Pinpoint the cell where the given text exists, returning its [x, y] midpoint coordinate. 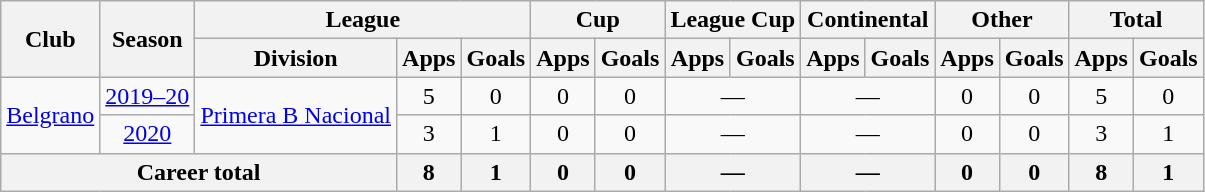
League Cup [733, 20]
Other [1002, 20]
Club [50, 39]
Total [1136, 20]
2020 [148, 134]
Primera B Nacional [296, 115]
Career total [199, 172]
Belgrano [50, 115]
League [363, 20]
Continental [868, 20]
Cup [598, 20]
Division [296, 58]
Season [148, 39]
2019–20 [148, 96]
